Output the (X, Y) coordinate of the center of the cell containing the given text.  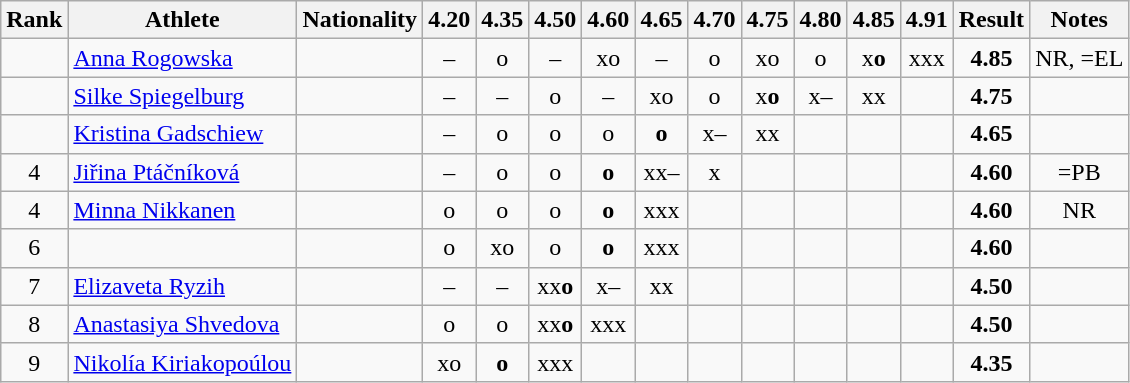
Kristina Gadschiew (182, 134)
Result (991, 20)
7 (34, 286)
NR (1080, 210)
Minna Nikkanen (182, 210)
Anna Rogowska (182, 58)
9 (34, 362)
Notes (1080, 20)
x (714, 172)
4.80 (820, 20)
Nikolía Kiriakopoúlou (182, 362)
Silke Spiegelburg (182, 96)
Jiřina Ptáčníková (182, 172)
xx– (662, 172)
Elizaveta Ryzih (182, 286)
=PB (1080, 172)
4.20 (450, 20)
8 (34, 324)
Athlete (182, 20)
Anastasiya Shvedova (182, 324)
Rank (34, 20)
4.70 (714, 20)
Nationality (360, 20)
4.91 (926, 20)
6 (34, 248)
NR, =EL (1080, 58)
